Determine the [x, y] coordinate at the center of the cell enclosing the given text.  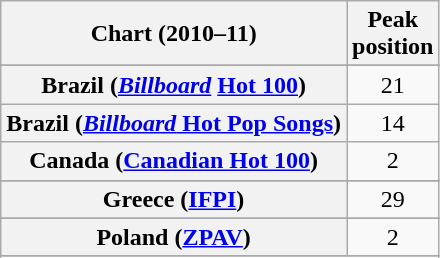
Brazil (Billboard Hot Pop Songs) [174, 123]
Poland (ZPAV) [174, 237]
29 [392, 199]
Canada (Canadian Hot 100) [174, 161]
Chart (2010–11) [174, 34]
21 [392, 85]
Peakposition [392, 34]
Greece (IFPI) [174, 199]
Brazil (Billboard Hot 100) [174, 85]
14 [392, 123]
